For the text-containing cell, return its midpoint in [x, y] coordinate format. 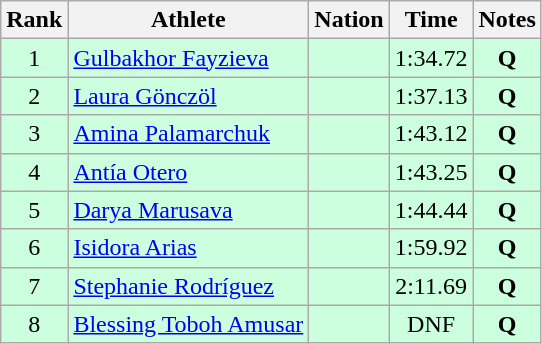
Athlete [188, 20]
1:37.13 [431, 96]
4 [34, 172]
5 [34, 210]
Blessing Toboh Amusar [188, 324]
Time [431, 20]
1 [34, 58]
Notes [507, 20]
3 [34, 134]
Isidora Arias [188, 248]
1:34.72 [431, 58]
1:59.92 [431, 248]
Gulbakhor Fayzieva [188, 58]
2 [34, 96]
1:43.25 [431, 172]
1:43.12 [431, 134]
Laura Gönczöl [188, 96]
Rank [34, 20]
Stephanie Rodríguez [188, 286]
6 [34, 248]
8 [34, 324]
Nation [349, 20]
DNF [431, 324]
Amina Palamarchuk [188, 134]
7 [34, 286]
Darya Marusava [188, 210]
1:44.44 [431, 210]
Antía Otero [188, 172]
2:11.69 [431, 286]
